Extract the (x, y) coordinate from the center of the cell holding the provided text.  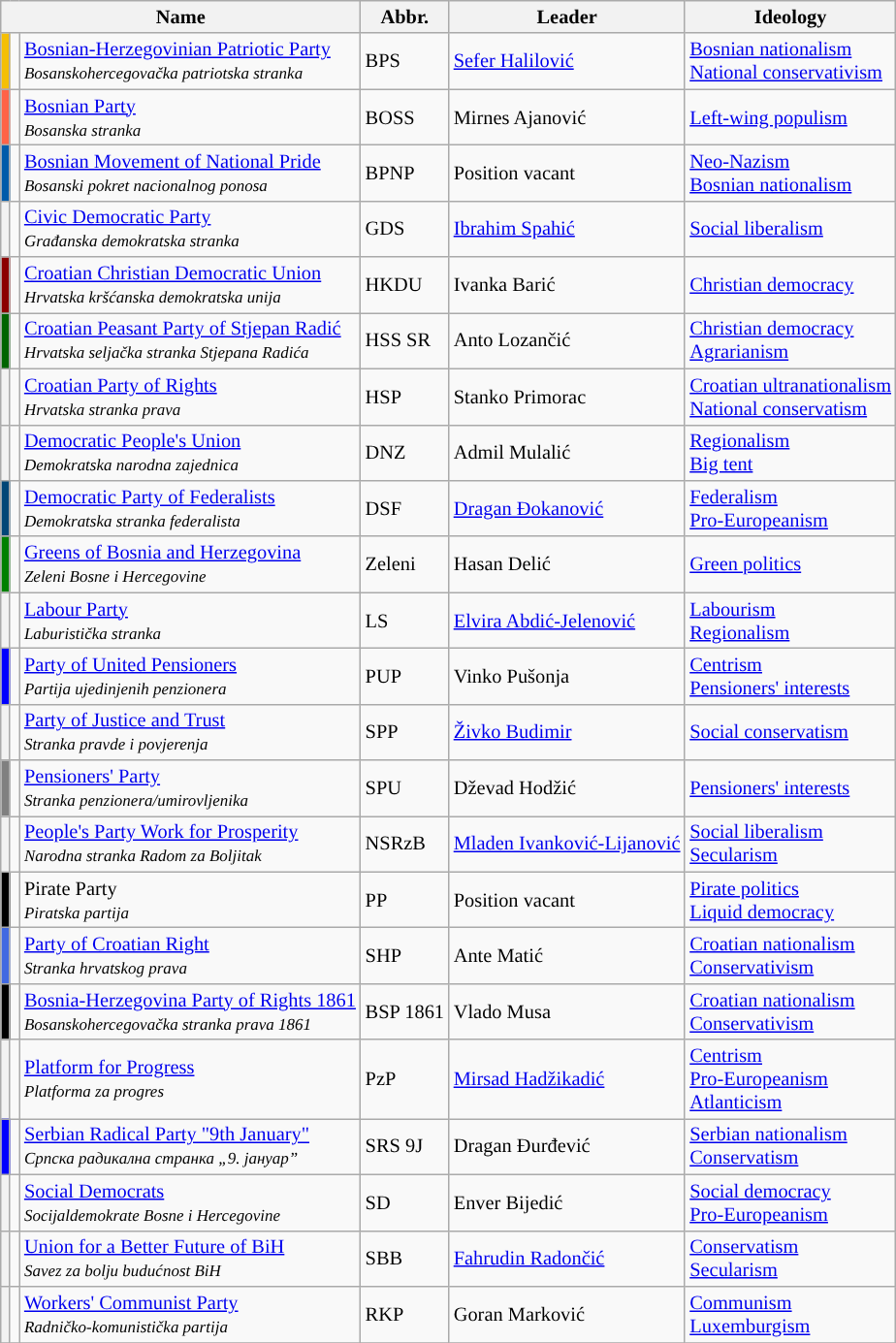
Serbian nationalismConservatism (789, 1146)
Bosnia-Herzegovina Party of Rights 1861 Bosanskohercegovačka stranka prava 1861 (190, 1011)
Dragan Đokanović (567, 508)
CentrismPensioners' interests (789, 676)
Admil Mulalić (567, 453)
SPP (405, 732)
Croatian Peasant Party of Stjepan Radić Hrvatska seljačka stranka Stjepana Radića (190, 340)
Enver Bijedić (567, 1202)
Croatian Party of Rights Hrvatska stranka prava (190, 397)
Civic Democratic Party Građanska demokratska stranka (190, 229)
PzP (405, 1079)
Social democracyPro-Europeanism (789, 1202)
GDS (405, 229)
Democratic Party of Federalists Demokratska stranka federalista (190, 508)
LabourismRegionalism (789, 621)
Leader (567, 16)
Neo-NazismBosnian nationalism (789, 173)
CentrismPro-EuropeanismAtlanticism (789, 1079)
Mladen Ivanković-Lijanović (567, 844)
Ante Matić (567, 955)
BOSS (405, 117)
Croatian Christian Democratic Union Hrvatska kršćanska demokratska unija (190, 285)
Mirsad Hadžikadić (567, 1079)
Hasan Delić (567, 564)
NSRzB (405, 844)
Democratic People's Union Demokratska narodna zajednica (190, 453)
Ivanka Barić (567, 285)
HSP (405, 397)
PP (405, 900)
DSF (405, 508)
Left-wing populism (789, 117)
Pirate politicsLiquid democracy (789, 900)
SHP (405, 955)
SBB (405, 1259)
Social conservatism (789, 732)
Elvira Abdić-Jelenović (567, 621)
Party of United Pensioners Partija ujedinjenih penzionera (190, 676)
Pensioners' interests (789, 788)
BSP 1861 (405, 1011)
Mirnes Ajanović (567, 117)
Platform for Progress Platforma za progres (190, 1079)
BPS (405, 61)
Union for a Better Future of BiH Savez za bolju budućnost BiH (190, 1259)
Bosnian Party Bosanska stranka (190, 117)
Živko Budimir (567, 732)
Social liberalismSecularism (789, 844)
FederalismPro-Europeanism (789, 508)
Anto Lozančić (567, 340)
PUP (405, 676)
CommunismLuxemburgism (789, 1314)
HSS SR (405, 340)
RegionalismBig tent (789, 453)
Pensioners' Party Stranka penzionera/umirovljenika (190, 788)
SRS 9J (405, 1146)
Serbian Radical Party "9th January" Српска радикална странка „9. јануар” (190, 1146)
Social Democrats Socijaldemokrate Bosne i Hercegovine (190, 1202)
RKP (405, 1314)
Bosnian nationalismNational conservativism (789, 61)
Pirate PartyPiratska partija (190, 900)
Vlado Musa (567, 1011)
BPNP (405, 173)
Stanko Primorac (567, 397)
Greens of Bosnia and Herzegovina Zeleni Bosne i Hercegovine (190, 564)
Bosnian-Herzegovinian Patriotic Party Bosanskohercegovačka patriotska stranka (190, 61)
Goran Marković (567, 1314)
Croatian ultranationalismNational conservatism (789, 397)
Green politics (789, 564)
People's Party Work for Prosperity Narodna stranka Radom za Boljitak (190, 844)
Ibrahim Spahić (567, 229)
SPU (405, 788)
LS (405, 621)
Ideology (789, 16)
Dževad Hodžić (567, 788)
Workers' Communist Party Radničko-komunistička partija (190, 1314)
Bosnian Movement of National Pride Bosanski pokret nacionalnog ponosa (190, 173)
ConservatismSecularism (789, 1259)
Fahrudin Radončić (567, 1259)
Christian democracyAgrarianism (789, 340)
Christian democracy (789, 285)
Vinko Pušonja (567, 676)
Labour Party Laburistička stranka (190, 621)
Party of Justice and Trust Stranka pravde i povjerenja (190, 732)
Zeleni (405, 564)
Dragan Đurđević (567, 1146)
Name (180, 16)
SD (405, 1202)
Sefer Halilović (567, 61)
Party of Croatian Right Stranka hrvatskog prava (190, 955)
DNZ (405, 453)
Social liberalism (789, 229)
HKDU (405, 285)
Abbr. (405, 16)
